Capture the cell that displays the provided text and extract its (X, Y) central coordinate. 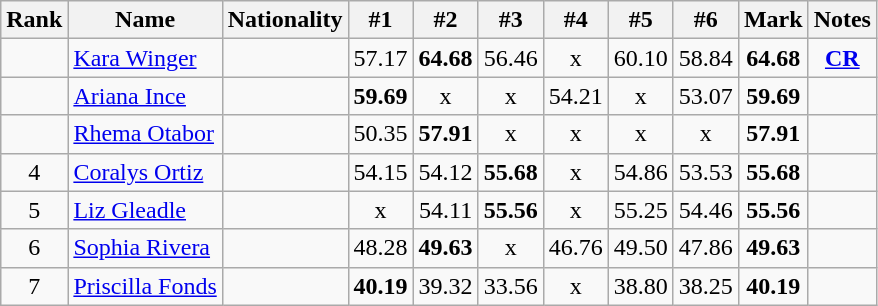
48.28 (380, 248)
55.25 (640, 210)
33.56 (510, 286)
57.17 (380, 58)
7 (34, 286)
54.15 (380, 172)
Liz Gleadle (145, 210)
54.12 (446, 172)
#3 (510, 20)
54.86 (640, 172)
Priscilla Fonds (145, 286)
53.53 (706, 172)
46.76 (576, 248)
56.46 (510, 58)
Notes (842, 20)
Sophia Rivera (145, 248)
39.32 (446, 286)
6 (34, 248)
Mark (773, 20)
#6 (706, 20)
54.21 (576, 96)
5 (34, 210)
60.10 (640, 58)
#1 (380, 20)
#4 (576, 20)
#2 (446, 20)
4 (34, 172)
Nationality (285, 20)
49.50 (640, 248)
Name (145, 20)
Rhema Otabor (145, 134)
#5 (640, 20)
47.86 (706, 248)
50.35 (380, 134)
Rank (34, 20)
53.07 (706, 96)
54.11 (446, 210)
54.46 (706, 210)
58.84 (706, 58)
Kara Winger (145, 58)
38.25 (706, 286)
Ariana Ince (145, 96)
Coralys Ortiz (145, 172)
38.80 (640, 286)
CR (842, 58)
